Pinpoint the cell where the given text exists, returning its [X, Y] midpoint coordinate. 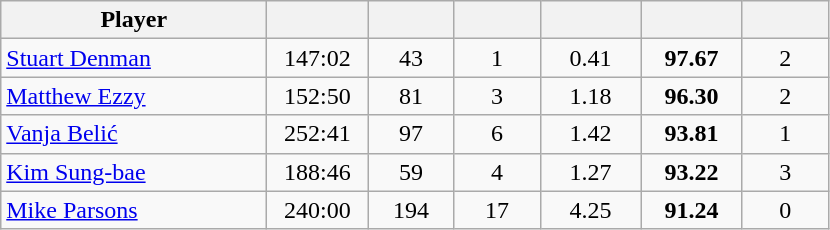
194 [411, 210]
Vanja Belić [134, 134]
240:00 [318, 210]
Kim Sung-bae [134, 172]
Matthew Ezzy [134, 96]
93.22 [692, 172]
152:50 [318, 96]
1.27 [590, 172]
4.25 [590, 210]
0.41 [590, 58]
59 [411, 172]
6 [497, 134]
91.24 [692, 210]
1.42 [590, 134]
97 [411, 134]
43 [411, 58]
1.18 [590, 96]
96.30 [692, 96]
81 [411, 96]
188:46 [318, 172]
97.67 [692, 58]
Mike Parsons [134, 210]
252:41 [318, 134]
Player [134, 20]
Stuart Denman [134, 58]
93.81 [692, 134]
17 [497, 210]
147:02 [318, 58]
4 [497, 172]
0 [785, 210]
